Scan for the cell matching the given text and deliver its (X, Y) coordinate at center. 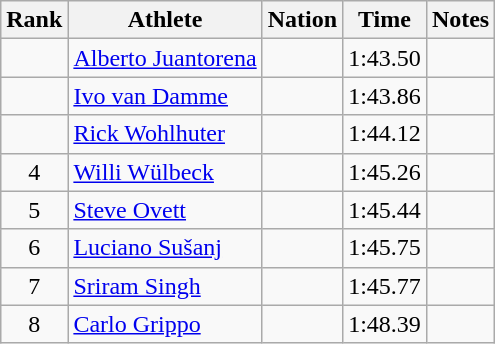
6 (34, 248)
Rick Wohlhuter (165, 134)
1:45.44 (385, 210)
8 (34, 324)
Carlo Grippo (165, 324)
1:45.75 (385, 248)
5 (34, 210)
1:45.26 (385, 172)
1:44.12 (385, 134)
Time (385, 20)
4 (34, 172)
Nation (302, 20)
1:43.86 (385, 96)
Alberto Juantorena (165, 58)
1:48.39 (385, 324)
1:45.77 (385, 286)
7 (34, 286)
Rank (34, 20)
Steve Ovett (165, 210)
Sriram Singh (165, 286)
Notes (460, 20)
Athlete (165, 20)
1:43.50 (385, 58)
Luciano Sušanj (165, 248)
Willi Wülbeck (165, 172)
Ivo van Damme (165, 96)
